Scan for the cell matching the given text and deliver its (x, y) coordinate at center. 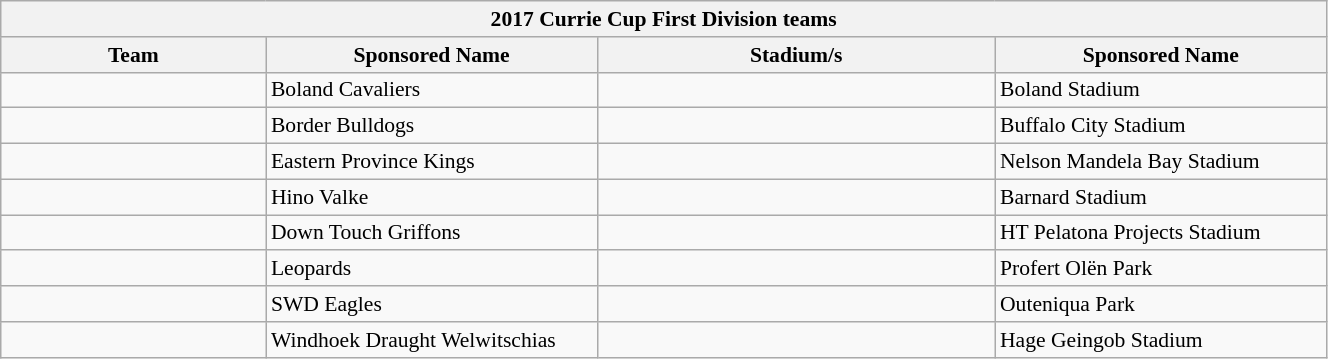
SWD Eagles (432, 304)
Down Touch Griffons (432, 233)
Border Bulldogs (432, 126)
Buffalo City Stadium (1160, 126)
Windhoek Draught Welwitschias (432, 340)
Hage Geingob Stadium (1160, 340)
Stadium/s (796, 55)
Barnard Stadium (1160, 197)
Boland Stadium (1160, 90)
Boland Cavaliers (432, 90)
Eastern Province Kings (432, 162)
Outeniqua Park (1160, 304)
Team (134, 55)
Hino Valke (432, 197)
2017 Currie Cup First Division teams (664, 19)
Leopards (432, 269)
HT Pelatona Projects Stadium (1160, 233)
Profert Olën Park (1160, 269)
Nelson Mandela Bay Stadium (1160, 162)
